Provide the (x, y) coordinate of the cell's center where the given text is located.  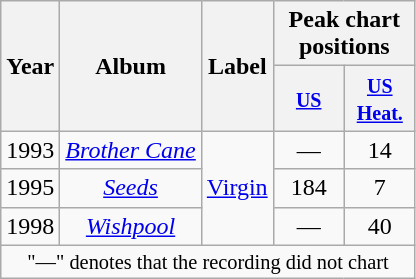
"—" denotes that the recording did not chart (208, 262)
1995 (30, 188)
Label (237, 66)
Brother Cane (130, 150)
Year (30, 66)
184 (308, 188)
1993 (30, 150)
Virgin (237, 188)
7 (380, 188)
14 (380, 150)
Album (130, 66)
40 (380, 226)
US Heat. (380, 98)
Seeds (130, 188)
1998 (30, 226)
US (308, 98)
Wishpool (130, 226)
Peak chart positions (344, 34)
